Capture the cell that displays the provided text and extract its (X, Y) central coordinate. 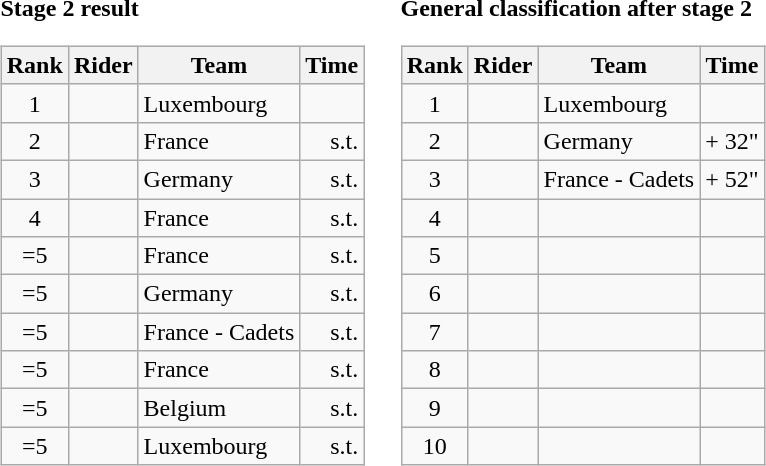
5 (434, 256)
+ 32" (732, 141)
8 (434, 370)
7 (434, 332)
9 (434, 408)
+ 52" (732, 179)
6 (434, 294)
Belgium (219, 408)
10 (434, 446)
